Output the [X, Y] coordinate of the center of the cell containing the given text.  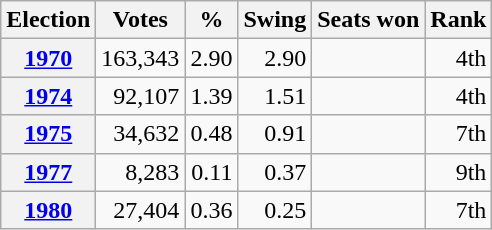
163,343 [140, 58]
Election [48, 20]
1974 [48, 96]
Swing [275, 20]
34,632 [140, 134]
92,107 [140, 96]
9th [458, 172]
1980 [48, 210]
0.91 [275, 134]
Rank [458, 20]
0.48 [212, 134]
27,404 [140, 210]
1977 [48, 172]
1.51 [275, 96]
Votes [140, 20]
8,283 [140, 172]
0.36 [212, 210]
1970 [48, 58]
0.11 [212, 172]
Seats won [368, 20]
0.25 [275, 210]
0.37 [275, 172]
1975 [48, 134]
% [212, 20]
1.39 [212, 96]
